Provide the [x, y] coordinate of the cell's center where the given text is located.  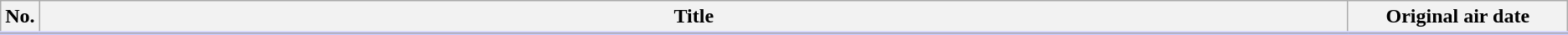
Original air date [1457, 17]
Title [694, 17]
No. [20, 17]
